Identify which cell holds the provided text, then report its (X, Y) central coordinate. 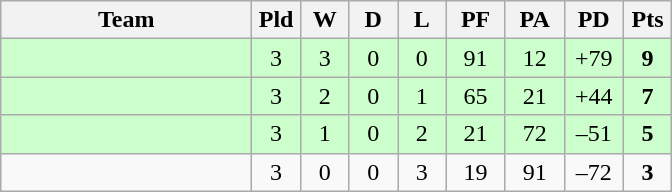
+44 (594, 96)
PA (534, 20)
W (324, 20)
Pld (276, 20)
PD (594, 20)
12 (534, 58)
5 (648, 134)
Team (126, 20)
+79 (594, 58)
9 (648, 58)
7 (648, 96)
19 (476, 172)
–72 (594, 172)
D (374, 20)
L (422, 20)
72 (534, 134)
–51 (594, 134)
Pts (648, 20)
PF (476, 20)
65 (476, 96)
